From the cell containing the given text, extract its center point as [x, y] coordinate. 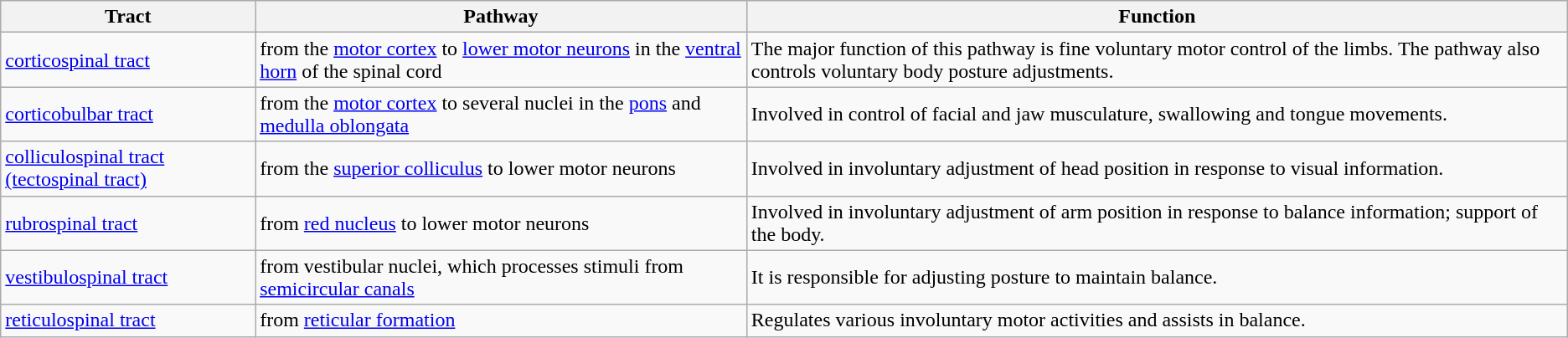
reticulospinal tract [128, 320]
Involved in involuntary adjustment of head position in response to visual information. [1157, 169]
colliculospinal tract (tectospinal tract) [128, 169]
from the motor cortex to several nuclei in the pons and medulla oblongata [501, 114]
The major function of this pathway is fine voluntary motor control of the limbs. The pathway also controls voluntary body posture adjustments. [1157, 60]
Regulates various involuntary motor activities and assists in balance. [1157, 320]
rubrospinal tract [128, 223]
Tract [128, 17]
corticobulbar tract [128, 114]
corticospinal tract [128, 60]
from the superior colliculus to lower motor neurons [501, 169]
It is responsible for adjusting posture to maintain balance. [1157, 278]
from the motor cortex to lower motor neurons in the ventral horn of the spinal cord [501, 60]
vestibulospinal tract [128, 278]
Function [1157, 17]
Involved in control of facial and jaw musculature, swallowing and tongue movements. [1157, 114]
from red nucleus to lower motor neurons [501, 223]
from reticular formation [501, 320]
from vestibular nuclei, which processes stimuli from semicircular canals [501, 278]
Involved in involuntary adjustment of arm position in response to balance information; support of the body. [1157, 223]
Pathway [501, 17]
